Determine the [X, Y] coordinate at the center of the cell enclosing the given text.  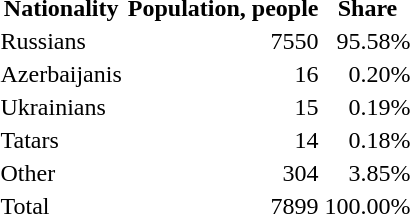
16 [223, 74]
7550 [223, 41]
15 [223, 107]
14 [223, 140]
304 [223, 173]
